Find where the given text appears and provide that cell's center as (X, Y) coordinate. 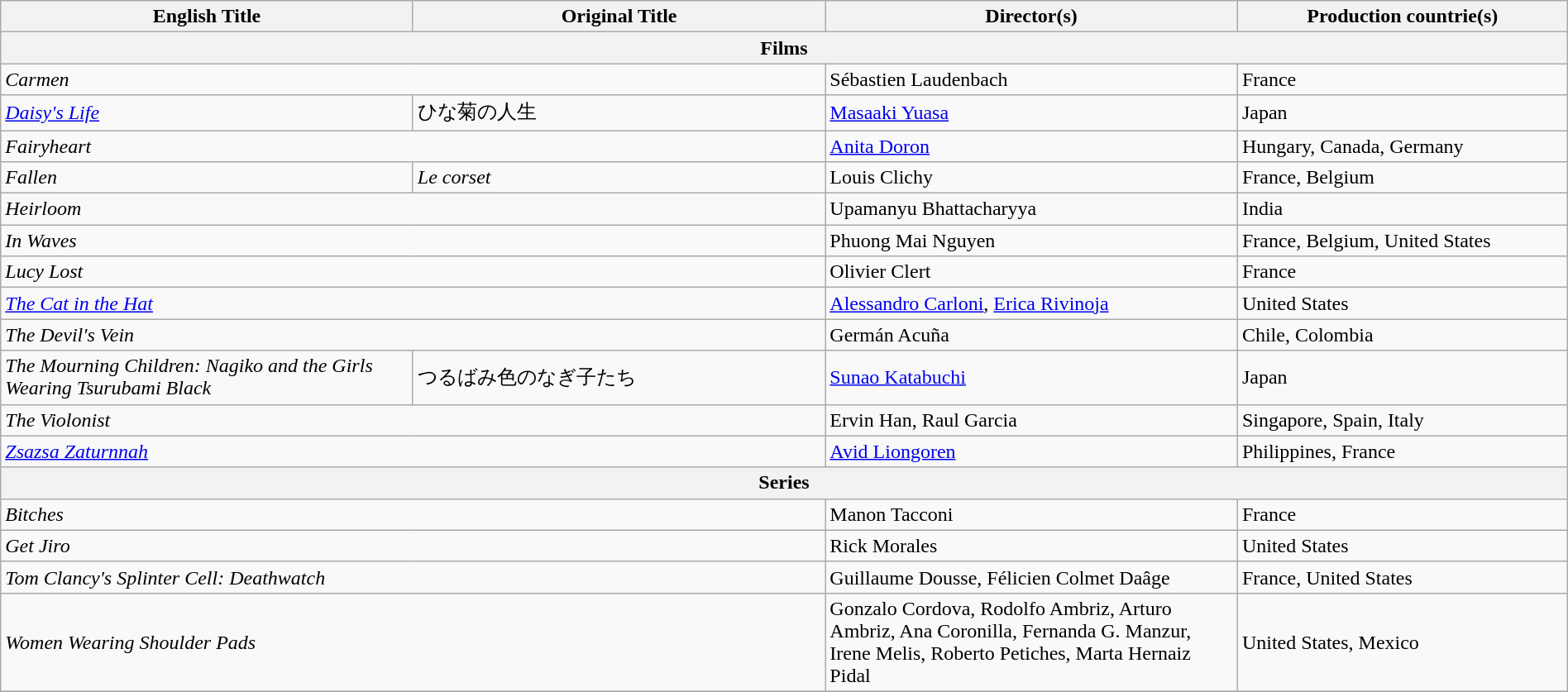
Upamanyu Bhattacharyya (1032, 209)
Zsazsa Zaturnnah (414, 451)
ひな菊の人生 (619, 112)
Louis Clichy (1032, 178)
France, Belgium, United States (1403, 241)
Original Title (619, 17)
Alessandro Carloni, Erica Rivinoja (1032, 303)
Chile, Colombia (1403, 335)
Lucy Lost (414, 272)
Bitches (414, 514)
Hungary, Canada, Germany (1403, 146)
Women Wearing Shoulder Pads (414, 642)
Gonzalo Cordova, Rodolfo Ambriz, Arturo Ambriz, Ana Coronilla, Fernanda G. Manzur, Irene Melis, Roberto Petiches, Marta Hernaiz Pidal (1032, 642)
Heirloom (414, 209)
France, United States (1403, 577)
Le corset (619, 178)
English Title (207, 17)
Sébastien Laudenbach (1032, 79)
The Violonist (414, 420)
Singapore, Spain, Italy (1403, 420)
Phuong Mai Nguyen (1032, 241)
Fairyheart (414, 146)
Philippines, France (1403, 451)
The Devil's Vein (414, 335)
Guillaume Dousse, Félicien Colmet Daâge (1032, 577)
Ervin Han, Raul Garcia (1032, 420)
Olivier Clert (1032, 272)
Series (784, 483)
Carmen (414, 79)
Manon Tacconi (1032, 514)
Daisy's Life (207, 112)
The Mourning Children: Nagiko and the Girls Wearing Tsurubami Black (207, 377)
Tom Clancy's Splinter Cell: Deathwatch (414, 577)
United States, Mexico (1403, 642)
Director(s) (1032, 17)
Anita Doron (1032, 146)
India (1403, 209)
Avid Liongoren (1032, 451)
Germán Acuña (1032, 335)
Rick Morales (1032, 546)
France, Belgium (1403, 178)
Masaaki Yuasa (1032, 112)
Get Jiro (414, 546)
The Cat in the Hat (414, 303)
Films (784, 48)
つるばみ色のなぎ子たち (619, 377)
Sunao Katabuchi (1032, 377)
Fallen (207, 178)
In Waves (414, 241)
Production countrie(s) (1403, 17)
